From the cell containing the given text, extract its center point as (X, Y) coordinate. 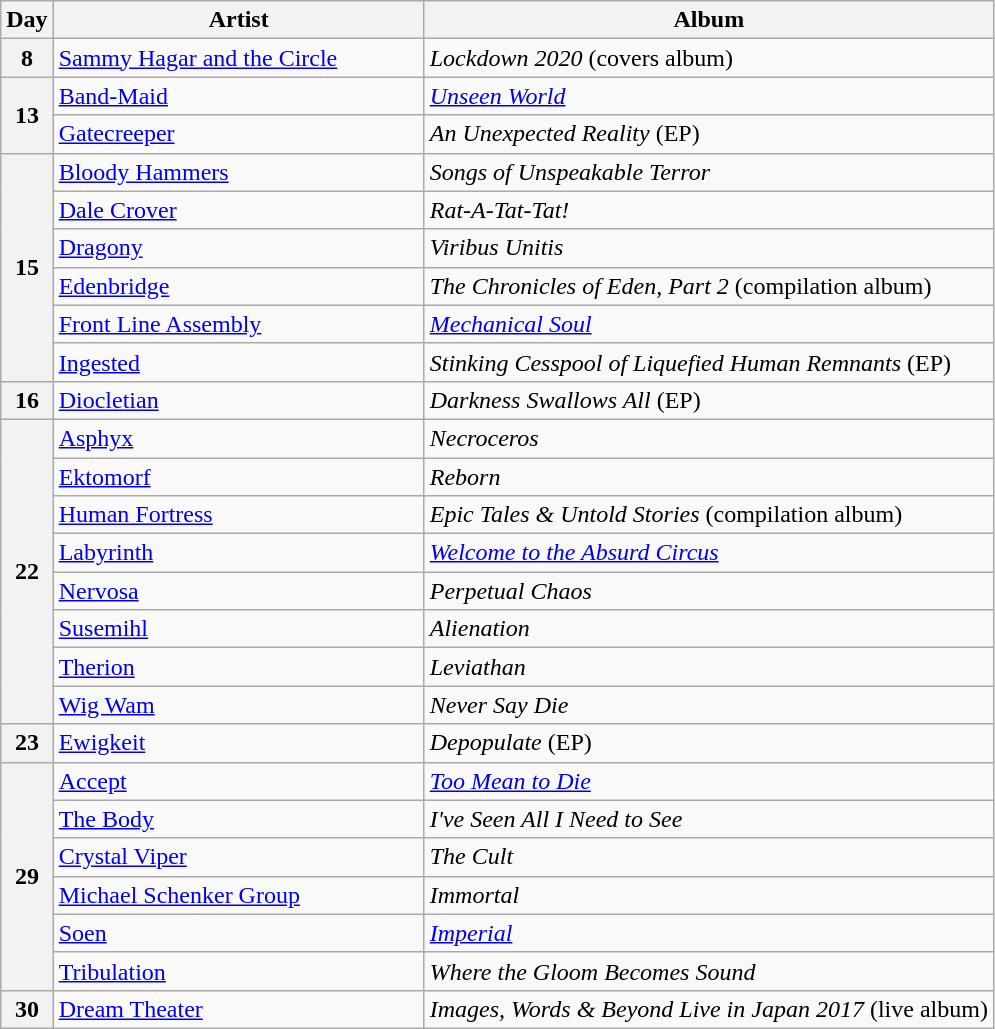
An Unexpected Reality (EP) (708, 134)
Artist (238, 20)
Ingested (238, 362)
Immortal (708, 895)
Therion (238, 667)
Dragony (238, 248)
Diocletian (238, 400)
The Cult (708, 857)
Human Fortress (238, 515)
Too Mean to Die (708, 781)
Michael Schenker Group (238, 895)
Crystal Viper (238, 857)
Gatecreeper (238, 134)
Necroceros (708, 438)
Day (27, 20)
Where the Gloom Becomes Sound (708, 971)
Stinking Cesspool of Liquefied Human Remnants (EP) (708, 362)
Edenbridge (238, 286)
15 (27, 267)
30 (27, 1009)
Ewigkeit (238, 743)
Album (708, 20)
8 (27, 58)
Ektomorf (238, 477)
Never Say Die (708, 705)
Dream Theater (238, 1009)
Band-Maid (238, 96)
Bloody Hammers (238, 172)
Darkness Swallows All (EP) (708, 400)
23 (27, 743)
I've Seen All I Need to See (708, 819)
Sammy Hagar and the Circle (238, 58)
Alienation (708, 629)
Susemihl (238, 629)
Leviathan (708, 667)
22 (27, 571)
Reborn (708, 477)
Rat-A-Tat-Tat! (708, 210)
Songs of Unspeakable Terror (708, 172)
Perpetual Chaos (708, 591)
Epic Tales & Untold Stories (compilation album) (708, 515)
Labyrinth (238, 553)
Front Line Assembly (238, 324)
Nervosa (238, 591)
Imperial (708, 933)
Unseen World (708, 96)
Viribus Unitis (708, 248)
The Body (238, 819)
16 (27, 400)
Welcome to the Absurd Circus (708, 553)
The Chronicles of Eden, Part 2 (compilation album) (708, 286)
Tribulation (238, 971)
Lockdown 2020 (covers album) (708, 58)
Wig Wam (238, 705)
Mechanical Soul (708, 324)
29 (27, 876)
Depopulate (EP) (708, 743)
Soen (238, 933)
Asphyx (238, 438)
Accept (238, 781)
Dale Crover (238, 210)
Images, Words & Beyond Live in Japan 2017 (live album) (708, 1009)
13 (27, 115)
